Extract the (X, Y) coordinate from the center of the cell holding the provided text.  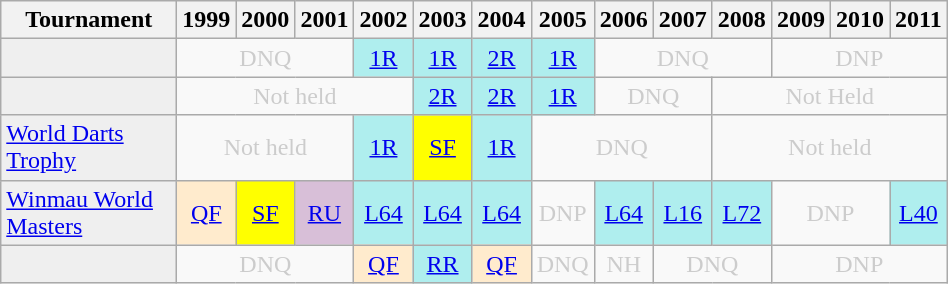
2009 (800, 20)
Winmau World Masters (89, 212)
2005 (562, 20)
2007 (682, 20)
2010 (860, 20)
L72 (742, 212)
World Darts Trophy (89, 148)
2008 (742, 20)
2006 (624, 20)
NH (624, 264)
2004 (502, 20)
L40 (919, 212)
Not Held (830, 96)
2011 (919, 20)
RU (324, 212)
RR (442, 264)
2001 (324, 20)
2002 (384, 20)
2000 (266, 20)
Tournament (89, 20)
1999 (206, 20)
L16 (682, 212)
2003 (442, 20)
